From the cell containing the given text, extract its center point as (x, y) coordinate. 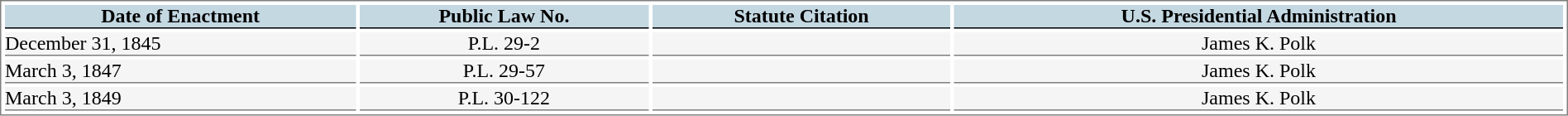
U.S. Presidential Administration (1259, 17)
March 3, 1849 (180, 99)
P.L. 29-57 (504, 71)
December 31, 1845 (180, 44)
Public Law No. (504, 17)
March 3, 1847 (180, 71)
Date of Enactment (180, 17)
Statute Citation (802, 17)
P.L. 29-2 (504, 44)
P.L. 30-122 (504, 99)
